From the cell containing the given text, extract its center point as [X, Y] coordinate. 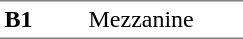
Mezzanine [164, 20]
B1 [42, 20]
